Identify which cell holds the provided text, then report its (X, Y) central coordinate. 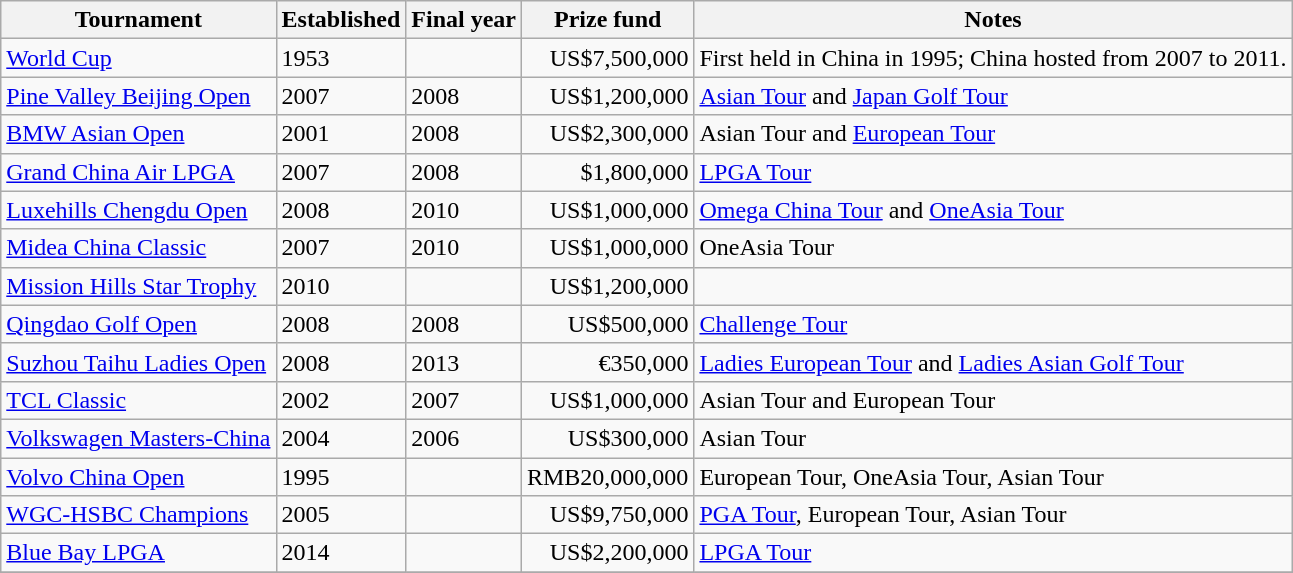
BMW Asian Open (138, 134)
RMB20,000,000 (607, 477)
Omega China Tour and OneAsia Tour (993, 210)
$1,800,000 (607, 172)
Asian Tour (993, 438)
Pine Valley Beijing Open (138, 96)
Blue Bay LPGA (138, 553)
Tournament (138, 20)
2002 (341, 400)
Notes (993, 20)
2006 (464, 438)
Qingdao Golf Open (138, 324)
Suzhou Taihu Ladies Open (138, 362)
Asian Tour and Japan Golf Tour (993, 96)
World Cup (138, 58)
WGC-HSBC Champions (138, 515)
PGA Tour, European Tour, Asian Tour (993, 515)
1995 (341, 477)
Final year (464, 20)
Ladies European Tour and Ladies Asian Golf Tour (993, 362)
OneAsia Tour (993, 248)
US$7,500,000 (607, 58)
2014 (341, 553)
2001 (341, 134)
US$300,000 (607, 438)
2005 (341, 515)
Mission Hills Star Trophy (138, 286)
2013 (464, 362)
US$9,750,000 (607, 515)
US$500,000 (607, 324)
1953 (341, 58)
Midea China Classic (138, 248)
Challenge Tour (993, 324)
European Tour, OneAsia Tour, Asian Tour (993, 477)
€350,000 (607, 362)
Prize fund (607, 20)
TCL Classic (138, 400)
Volvo China Open (138, 477)
Established (341, 20)
Grand China Air LPGA (138, 172)
Luxehills Chengdu Open (138, 210)
2004 (341, 438)
US$2,200,000 (607, 553)
First held in China in 1995; China hosted from 2007 to 2011. (993, 58)
US$2,300,000 (607, 134)
Volkswagen Masters-China (138, 438)
